Detect which cell encompasses the target text, then output its (X, Y) center coordinate. 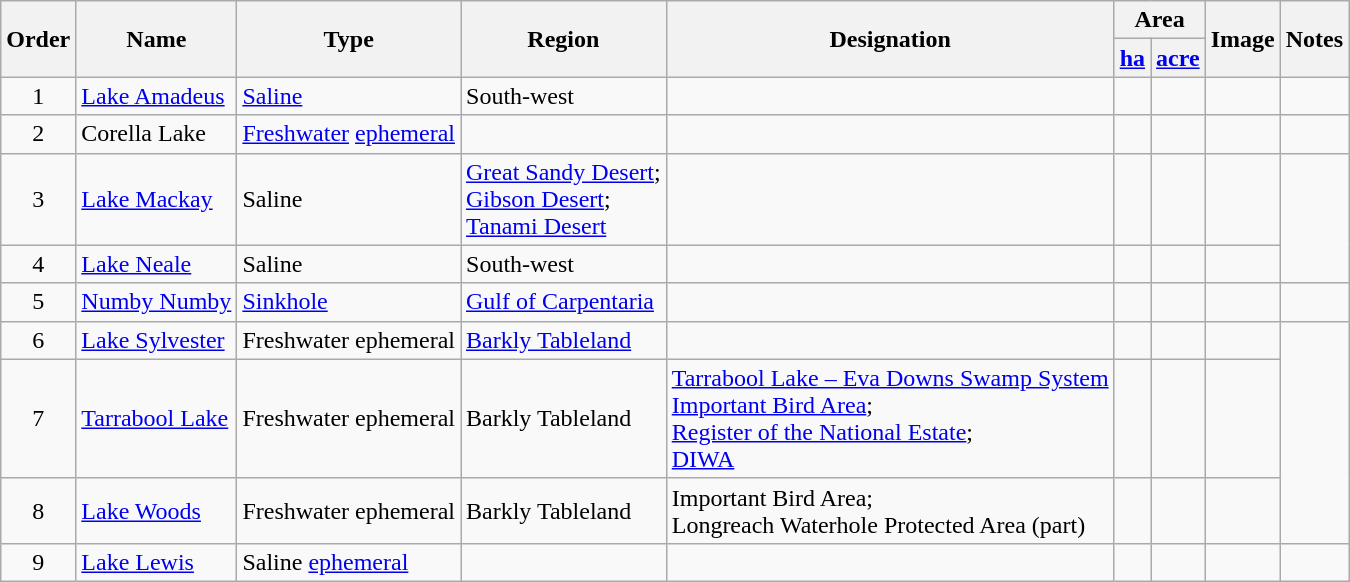
Tarrabool Lake (156, 418)
5 (38, 302)
1 (38, 96)
3 (38, 199)
7 (38, 418)
Area (1160, 20)
Notes (1314, 39)
Corella Lake (156, 134)
Numby Numby (156, 302)
Sinkhole (349, 302)
Designation (890, 39)
9 (38, 562)
acre (1178, 58)
Lake Neale (156, 264)
8 (38, 510)
Lake Amadeus (156, 96)
4 (38, 264)
Order (38, 39)
Tarrabool Lake – Eva Downs Swamp SystemImportant Bird Area;Register of the National Estate;DIWA (890, 418)
Lake Mackay (156, 199)
ha (1132, 58)
Name (156, 39)
Lake Woods (156, 510)
Region (563, 39)
Type (349, 39)
Saline ephemeral (349, 562)
Important Bird Area;Longreach Waterhole Protected Area (part) (890, 510)
Great Sandy Desert;Gibson Desert;Tanami Desert (563, 199)
6 (38, 340)
Lake Sylvester (156, 340)
Lake Lewis (156, 562)
2 (38, 134)
Gulf of Carpentaria (563, 302)
Image (1242, 39)
